Output the [X, Y] coordinate of the center of the cell containing the given text.  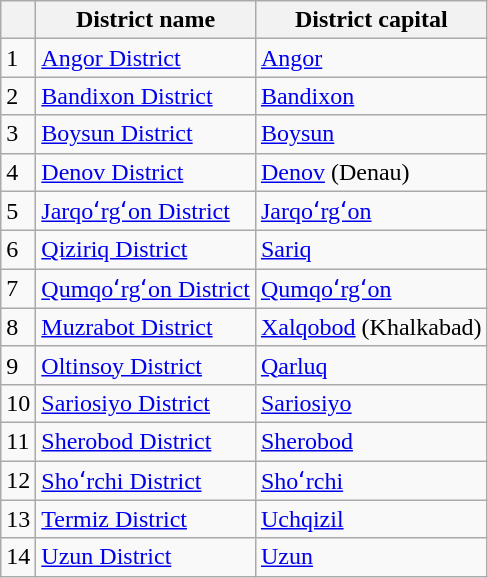
Bandixon District [146, 96]
Boysun District [146, 134]
Uzun [371, 557]
Shoʻrchi District [146, 480]
Denov (Denau) [371, 172]
Sherobod District [146, 441]
Muzrabot District [146, 327]
4 [18, 172]
7 [18, 289]
Jarqoʻrgʻon District [146, 211]
Qumqoʻrgʻon [371, 289]
Bandixon [371, 96]
Xalqobod (Khalkabad) [371, 327]
Qarluq [371, 365]
Termiz District [146, 519]
10 [18, 403]
Boysun [371, 134]
13 [18, 519]
Qumqoʻrgʻon District [146, 289]
12 [18, 480]
11 [18, 441]
2 [18, 96]
Angor District [146, 58]
Jarqoʻrgʻon [371, 211]
Shoʻrchi [371, 480]
Angor [371, 58]
6 [18, 250]
5 [18, 211]
Uchqizil [371, 519]
District capital [371, 20]
8 [18, 327]
Qiziriq District [146, 250]
Sariosiyo District [146, 403]
1 [18, 58]
Sariosiyo [371, 403]
Denov District [146, 172]
9 [18, 365]
3 [18, 134]
14 [18, 557]
Oltinsoy District [146, 365]
Sariq [371, 250]
Uzun District [146, 557]
District name [146, 20]
Sherobod [371, 441]
